From the cell containing the given text, extract its center point as [X, Y] coordinate. 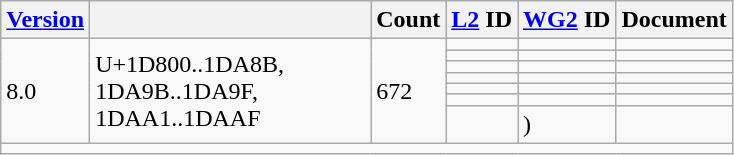
WG2 ID [567, 20]
) [567, 124]
Count [408, 20]
L2 ID [482, 20]
Version [46, 20]
672 [408, 91]
Document [674, 20]
8.0 [46, 91]
U+1D800..1DA8B, 1DA9B..1DA9F, 1DAA1..1DAAF [230, 91]
